From the cell containing the given text, extract its center point as (X, Y) coordinate. 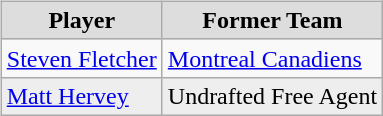
Montreal Canadiens (272, 58)
Player (82, 20)
Steven Fletcher (82, 58)
Matt Hervey (82, 96)
Undrafted Free Agent (272, 96)
Former Team (272, 20)
